Detect which cell encompasses the target text, then output its (X, Y) center coordinate. 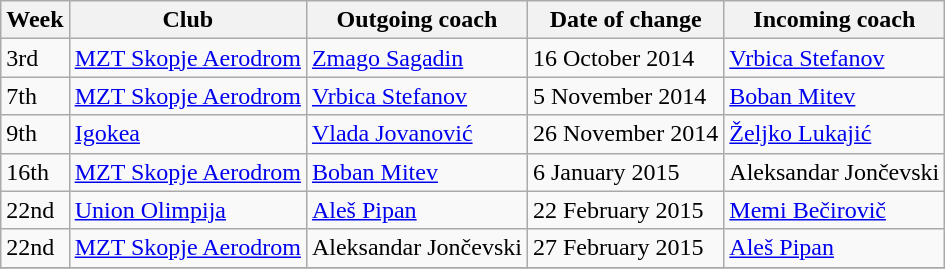
27 February 2015 (625, 248)
Zmago Sagadin (416, 58)
Outgoing coach (416, 20)
Date of change (625, 20)
Željko Lukajić (834, 134)
16 October 2014 (625, 58)
9th (35, 134)
Memi Bečirovič (834, 210)
Club (188, 20)
Union Olimpija (188, 210)
16th (35, 172)
3rd (35, 58)
Vlada Jovanović (416, 134)
6 January 2015 (625, 172)
7th (35, 96)
26 November 2014 (625, 134)
Week (35, 20)
5 November 2014 (625, 96)
Igokea (188, 134)
Incoming coach (834, 20)
22 February 2015 (625, 210)
